Scan for the cell matching the given text and deliver its [x, y] coordinate at center. 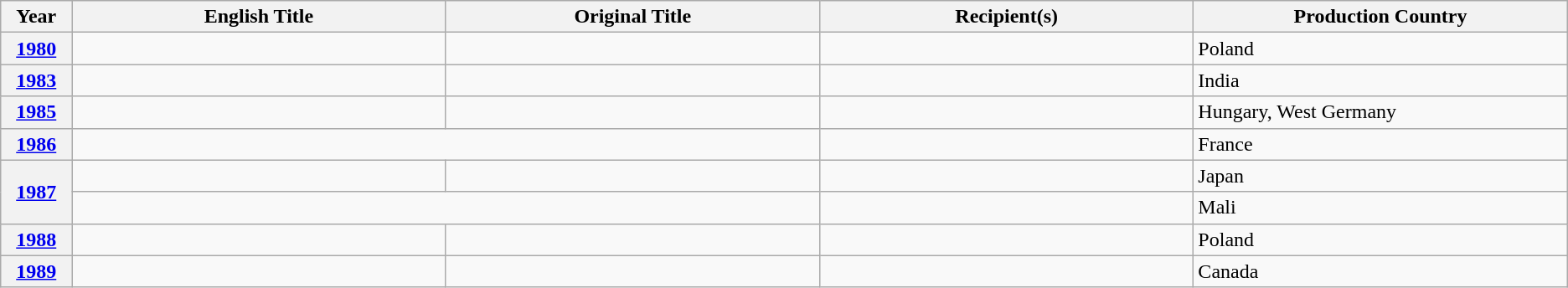
Hungary, West Germany [1380, 112]
1985 [37, 112]
1983 [37, 80]
1988 [37, 239]
Japan [1380, 176]
1986 [37, 144]
Original Title [632, 17]
France [1380, 144]
Mali [1380, 208]
Year [37, 17]
Recipient(s) [1006, 17]
English Title [259, 17]
Canada [1380, 271]
1989 [37, 271]
India [1380, 80]
1987 [37, 192]
Production Country [1380, 17]
1980 [37, 49]
